Detect which cell encompasses the target text, then output its [x, y] center coordinate. 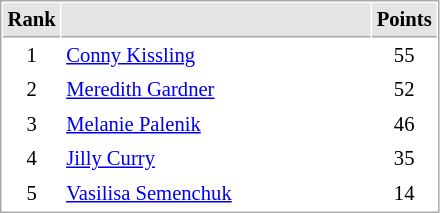
Rank [32, 20]
55 [404, 56]
14 [404, 194]
5 [32, 194]
Points [404, 20]
Vasilisa Semenchuk [216, 194]
46 [404, 124]
35 [404, 158]
2 [32, 90]
1 [32, 56]
4 [32, 158]
3 [32, 124]
Conny Kissling [216, 56]
Meredith Gardner [216, 90]
Jilly Curry [216, 158]
52 [404, 90]
Melanie Palenik [216, 124]
